Output the (X, Y) coordinate of the center of the cell containing the given text.  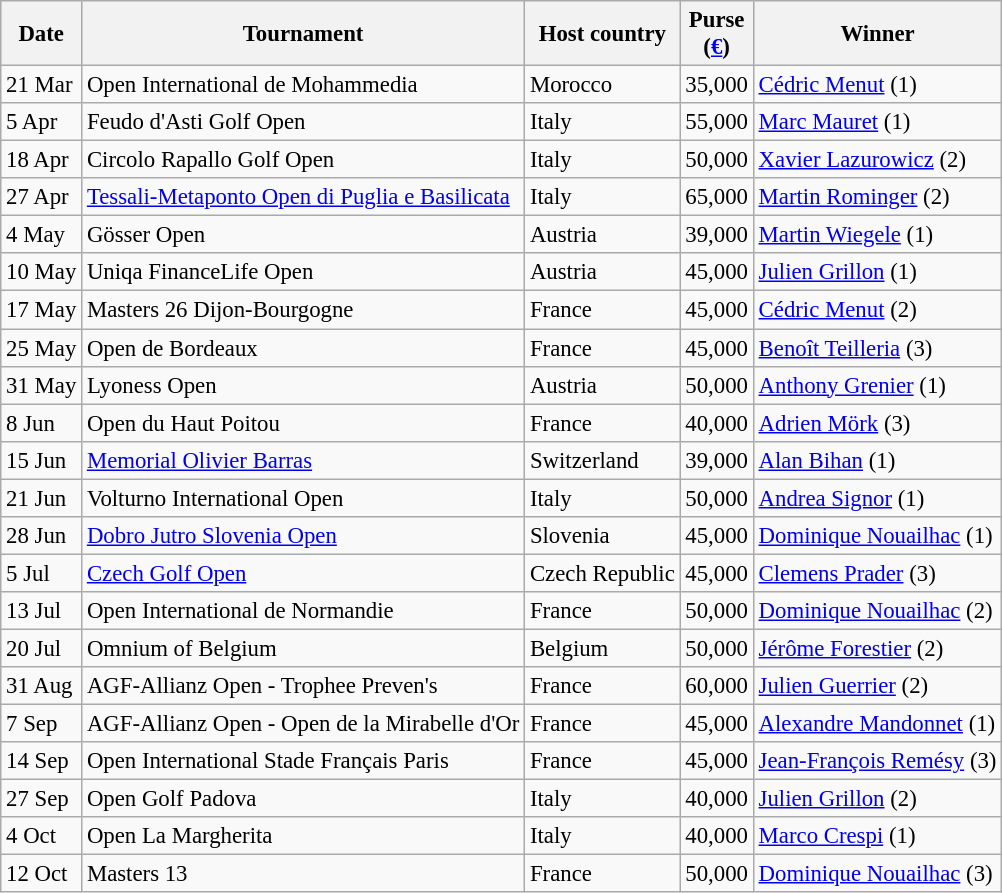
8 Jun (42, 423)
55,000 (716, 122)
Cédric Menut (1) (877, 85)
Cédric Menut (2) (877, 310)
Open de Bordeaux (304, 348)
Date (42, 34)
Masters 13 (304, 874)
Jean-François Remésy (3) (877, 761)
Lyoness Open (304, 385)
17 May (42, 310)
14 Sep (42, 761)
Czech Golf Open (304, 573)
Martin Wiegele (1) (877, 235)
21 Mar (42, 85)
Host country (602, 34)
Julien Guerrier (2) (877, 686)
Morocco (602, 85)
Open International Stade Français Paris (304, 761)
31 Aug (42, 686)
AGF-Allianz Open - Trophee Preven's (304, 686)
Switzerland (602, 460)
Feudo d'Asti Golf Open (304, 122)
4 Oct (42, 836)
Clemens Prader (3) (877, 573)
Masters 26 Dijon-Bourgogne (304, 310)
Benoît Teilleria (3) (877, 348)
Xavier Lazurowicz (2) (877, 160)
20 Jul (42, 648)
Open International de Normandie (304, 611)
Gösser Open (304, 235)
Belgium (602, 648)
10 May (42, 273)
Open Golf Padova (304, 799)
Circolo Rapallo Golf Open (304, 160)
15 Jun (42, 460)
Alan Bihan (1) (877, 460)
Slovenia (602, 536)
5 Jul (42, 573)
Open du Haut Poitou (304, 423)
35,000 (716, 85)
Czech Republic (602, 573)
21 Jun (42, 498)
65,000 (716, 197)
Purse(€) (716, 34)
Open La Margherita (304, 836)
Julien Grillon (2) (877, 799)
7 Sep (42, 724)
12 Oct (42, 874)
Marc Mauret (1) (877, 122)
Memorial Olivier Barras (304, 460)
Dobro Jutro Slovenia Open (304, 536)
Andrea Signor (1) (877, 498)
Alexandre Mandonnet (1) (877, 724)
31 May (42, 385)
13 Jul (42, 611)
27 Sep (42, 799)
Tournament (304, 34)
Omnium of Belgium (304, 648)
25 May (42, 348)
Winner (877, 34)
Dominique Nouailhac (2) (877, 611)
Julien Grillon (1) (877, 273)
Tessali-Metaponto Open di Puglia e Basilicata (304, 197)
Uniqa FinanceLife Open (304, 273)
28 Jun (42, 536)
Volturno International Open (304, 498)
Dominique Nouailhac (3) (877, 874)
Marco Crespi (1) (877, 836)
Martin Rominger (2) (877, 197)
Open International de Mohammedia (304, 85)
27 Apr (42, 197)
60,000 (716, 686)
Anthony Grenier (1) (877, 385)
Adrien Mörk (3) (877, 423)
18 Apr (42, 160)
AGF-Allianz Open - Open de la Mirabelle d'Or (304, 724)
5 Apr (42, 122)
Jérôme Forestier (2) (877, 648)
4 May (42, 235)
Dominique Nouailhac (1) (877, 536)
